Pinpoint the cell where the given text exists, returning its (X, Y) midpoint coordinate. 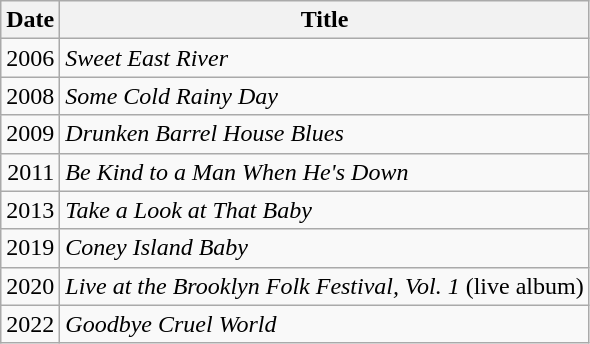
Take a Look at That Baby (324, 210)
Drunken Barrel House Blues (324, 134)
Sweet East River (324, 58)
Goodbye Cruel World (324, 324)
2006 (30, 58)
2008 (30, 96)
Be Kind to a Man When He's Down (324, 172)
2011 (30, 172)
Live at the Brooklyn Folk Festival, Vol. 1 (live album) (324, 286)
2009 (30, 134)
2022 (30, 324)
Date (30, 20)
2013 (30, 210)
Title (324, 20)
2019 (30, 248)
2020 (30, 286)
Some Cold Rainy Day (324, 96)
Coney Island Baby (324, 248)
